Identify which cell holds the provided text, then report its (x, y) central coordinate. 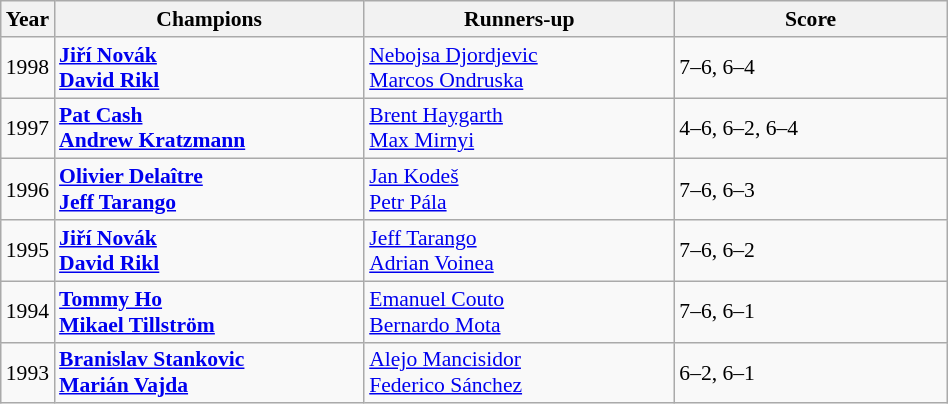
Pat Cash Andrew Kratzmann (209, 128)
1998 (28, 68)
7–6, 6–1 (810, 312)
Emanuel Couto Bernardo Mota (519, 312)
Year (28, 19)
Tommy Ho Mikael Tillström (209, 312)
Alejo Mancisidor Federico Sánchez (519, 372)
1993 (28, 372)
Brent Haygarth Max Mirnyi (519, 128)
Olivier Delaître Jeff Tarango (209, 190)
Runners-up (519, 19)
Nebojsa Djordjevic Marcos Ondruska (519, 68)
4–6, 6–2, 6–4 (810, 128)
Champions (209, 19)
1997 (28, 128)
1995 (28, 250)
6–2, 6–1 (810, 372)
1994 (28, 312)
Jan Kodeš Petr Pála (519, 190)
1996 (28, 190)
Score (810, 19)
7–6, 6–3 (810, 190)
7–6, 6–4 (810, 68)
7–6, 6–2 (810, 250)
Branislav Stankovic Marián Vajda (209, 372)
Jeff Tarango Adrian Voinea (519, 250)
